Output the (x, y) coordinate of the center of the cell containing the given text.  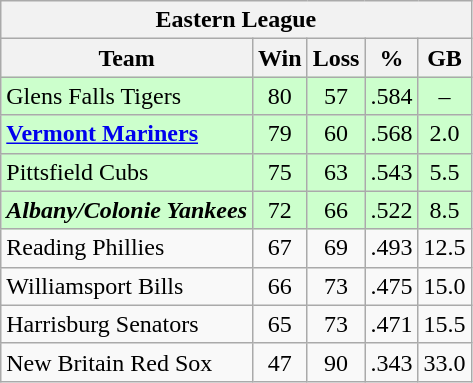
Glens Falls Tigers (127, 96)
Vermont Mariners (127, 134)
65 (280, 324)
.475 (392, 286)
.493 (392, 248)
47 (280, 362)
15.0 (444, 286)
.471 (392, 324)
% (392, 58)
75 (280, 172)
33.0 (444, 362)
67 (280, 248)
63 (336, 172)
79 (280, 134)
.568 (392, 134)
.522 (392, 210)
80 (280, 96)
Loss (336, 58)
72 (280, 210)
57 (336, 96)
Harrisburg Senators (127, 324)
2.0 (444, 134)
Williamsport Bills (127, 286)
8.5 (444, 210)
.343 (392, 362)
15.5 (444, 324)
Albany/Colonie Yankees (127, 210)
.543 (392, 172)
Pittsfield Cubs (127, 172)
5.5 (444, 172)
GB (444, 58)
.584 (392, 96)
69 (336, 248)
Reading Phillies (127, 248)
Team (127, 58)
New Britain Red Sox (127, 362)
– (444, 96)
Eastern League (236, 20)
Win (280, 58)
12.5 (444, 248)
90 (336, 362)
60 (336, 134)
